Find where the given text appears and provide that cell's center as (X, Y) coordinate. 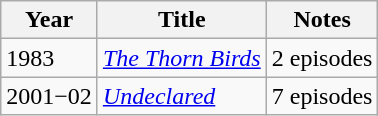
2001−02 (50, 96)
Year (50, 20)
Title (182, 20)
2 episodes (322, 58)
Notes (322, 20)
7 episodes (322, 96)
1983 (50, 58)
Undeclared (182, 96)
The Thorn Birds (182, 58)
